Detect which cell encompasses the target text, then output its (X, Y) center coordinate. 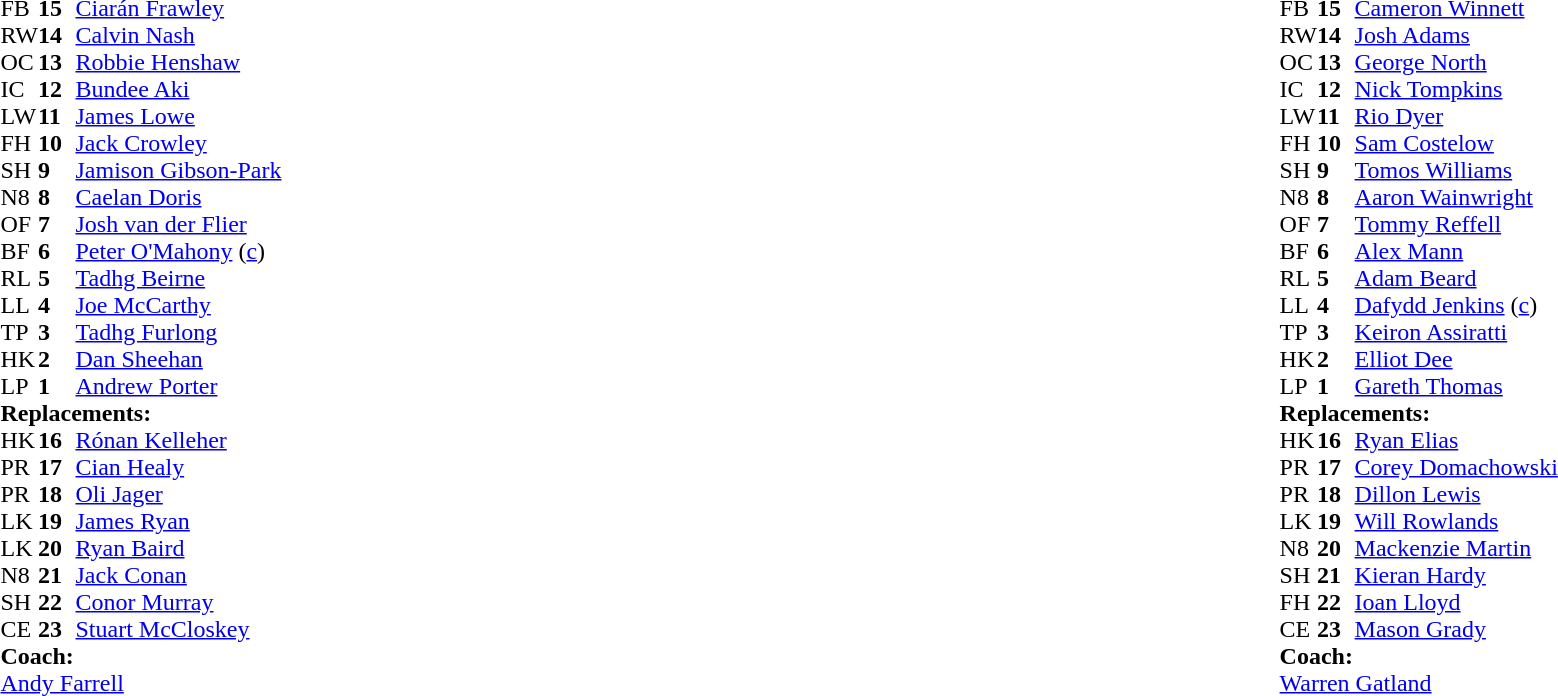
Joe McCarthy (179, 306)
Ioan Lloyd (1456, 602)
Bundee Aki (179, 90)
Rio Dyer (1456, 116)
Oli Jager (179, 494)
Tadhg Beirne (179, 278)
James Ryan (179, 522)
Ryan Baird (179, 548)
Tommy Reffell (1456, 224)
Cian Healy (179, 468)
James Lowe (179, 116)
Dafydd Jenkins (c) (1456, 306)
Rónan Kelleher (179, 440)
Will Rowlands (1456, 522)
Stuart McCloskey (179, 630)
Tadhg Furlong (179, 332)
Robbie Henshaw (179, 62)
Ryan Elias (1456, 440)
Alex Mann (1456, 252)
Jack Conan (179, 576)
Dillon Lewis (1456, 494)
Keiron Assiratti (1456, 332)
Conor Murray (179, 602)
George North (1456, 62)
Elliot Dee (1456, 360)
Nick Tompkins (1456, 90)
Peter O'Mahony (c) (179, 252)
Josh Adams (1456, 36)
Caelan Doris (179, 198)
Mason Grady (1456, 630)
Jamison Gibson-Park (179, 170)
Dan Sheehan (179, 360)
Tomos Williams (1456, 170)
Kieran Hardy (1456, 576)
Aaron Wainwright (1456, 198)
Sam Costelow (1456, 144)
Calvin Nash (179, 36)
Josh van der Flier (179, 224)
Mackenzie Martin (1456, 548)
Adam Beard (1456, 278)
Jack Crowley (179, 144)
Andrew Porter (179, 386)
Corey Domachowski (1456, 468)
Gareth Thomas (1456, 386)
